Output the [x, y] coordinate of the center of the cell containing the given text.  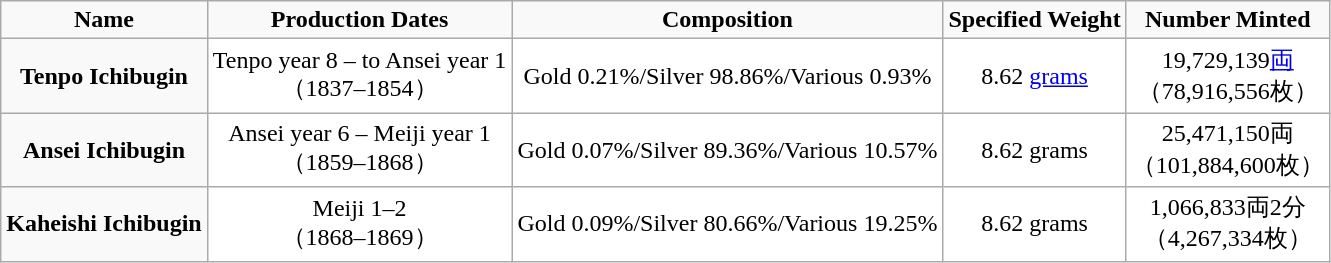
Meiji 1–2（1868–1869） [360, 224]
Number Minted [1228, 20]
1,066,833両2分（4,267,334枚） [1228, 224]
Name [104, 20]
Gold 0.21%/Silver 98.86%/Various 0.93% [728, 76]
Composition [728, 20]
Gold 0.07%/Silver 89.36%/Various 10.57% [728, 150]
Gold 0.09%/Silver 80.66%/Various 19.25% [728, 224]
Specified Weight [1034, 20]
25,471,150両（101,884,600枚） [1228, 150]
Kaheishi Ichibugin [104, 224]
Tenpo year 8 – to Ansei year 1（1837–1854） [360, 76]
Production Dates [360, 20]
Tenpo Ichibugin [104, 76]
19,729,139両（78,916,556枚） [1228, 76]
Ansei year 6 – Meiji year 1（1859–1868） [360, 150]
Ansei Ichibugin [104, 150]
